Search for the cell housing the specified text and yield its (x, y) center coordinate. 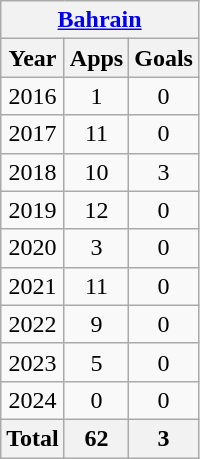
5 (96, 362)
Total (33, 438)
2016 (33, 96)
2021 (33, 286)
1 (96, 96)
2020 (33, 248)
2022 (33, 324)
2024 (33, 400)
2019 (33, 210)
Apps (96, 58)
2017 (33, 134)
Year (33, 58)
Goals (164, 58)
10 (96, 172)
62 (96, 438)
2023 (33, 362)
9 (96, 324)
2018 (33, 172)
Bahrain (100, 20)
12 (96, 210)
